Output the (X, Y) coordinate of the center of the cell containing the given text.  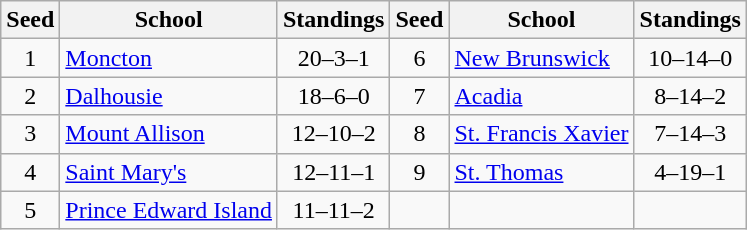
Moncton (169, 58)
12–10–2 (333, 134)
Mount Allison (169, 134)
4–19–1 (690, 172)
St. Thomas (542, 172)
St. Francis Xavier (542, 134)
4 (30, 172)
Prince Edward Island (169, 210)
10–14–0 (690, 58)
6 (420, 58)
1 (30, 58)
Saint Mary's (169, 172)
7–14–3 (690, 134)
7 (420, 96)
5 (30, 210)
20–3–1 (333, 58)
Dalhousie (169, 96)
8–14–2 (690, 96)
8 (420, 134)
Acadia (542, 96)
9 (420, 172)
18–6–0 (333, 96)
12–11–1 (333, 172)
11–11–2 (333, 210)
New Brunswick (542, 58)
3 (30, 134)
2 (30, 96)
